Search for the cell housing the specified text and yield its (X, Y) center coordinate. 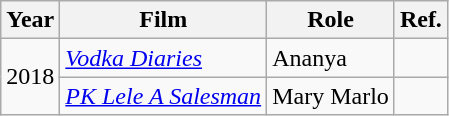
Role (331, 20)
Ananya (331, 58)
Mary Marlo (331, 96)
Vodka Diaries (164, 58)
Year (30, 20)
Film (164, 20)
2018 (30, 77)
Ref. (420, 20)
PK Lele A Salesman (164, 96)
